Search for the cell housing the specified text and yield its (x, y) center coordinate. 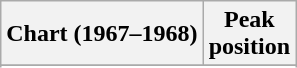
Peak position (249, 34)
Chart (1967–1968) (102, 34)
